Capture the cell that displays the provided text and extract its (x, y) central coordinate. 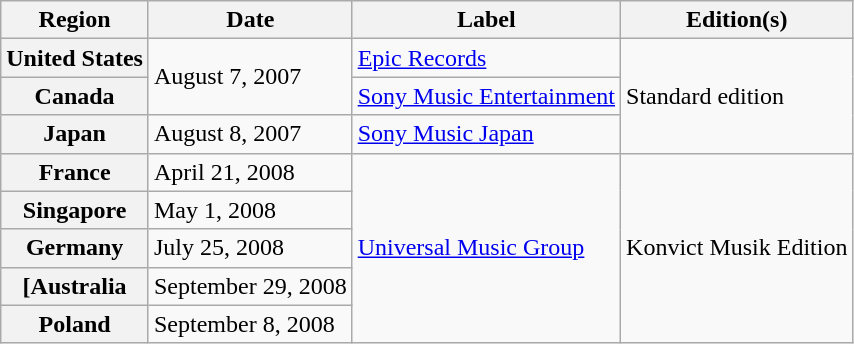
September 8, 2008 (250, 324)
September 29, 2008 (250, 286)
August 8, 2007 (250, 134)
Japan (75, 134)
Singapore (75, 210)
Edition(s) (737, 20)
France (75, 172)
April 21, 2008 (250, 172)
July 25, 2008 (250, 248)
Konvict Musik Edition (737, 248)
Sony Music Entertainment (486, 96)
Canada (75, 96)
Epic Records (486, 58)
August 7, 2007 (250, 77)
Poland (75, 324)
May 1, 2008 (250, 210)
Label (486, 20)
Sony Music Japan (486, 134)
Region (75, 20)
Date (250, 20)
Universal Music Group (486, 248)
Standard edition (737, 96)
Germany (75, 248)
[Australia (75, 286)
United States (75, 58)
